Scan for the cell matching the given text and deliver its [x, y] coordinate at center. 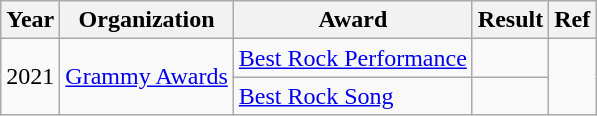
Organization [147, 20]
Award [352, 20]
Grammy Awards [147, 77]
Ref [572, 20]
Year [30, 20]
Result [510, 20]
Best Rock Song [352, 96]
Best Rock Performance [352, 58]
2021 [30, 77]
